From the cell containing the given text, extract its center point as (x, y) coordinate. 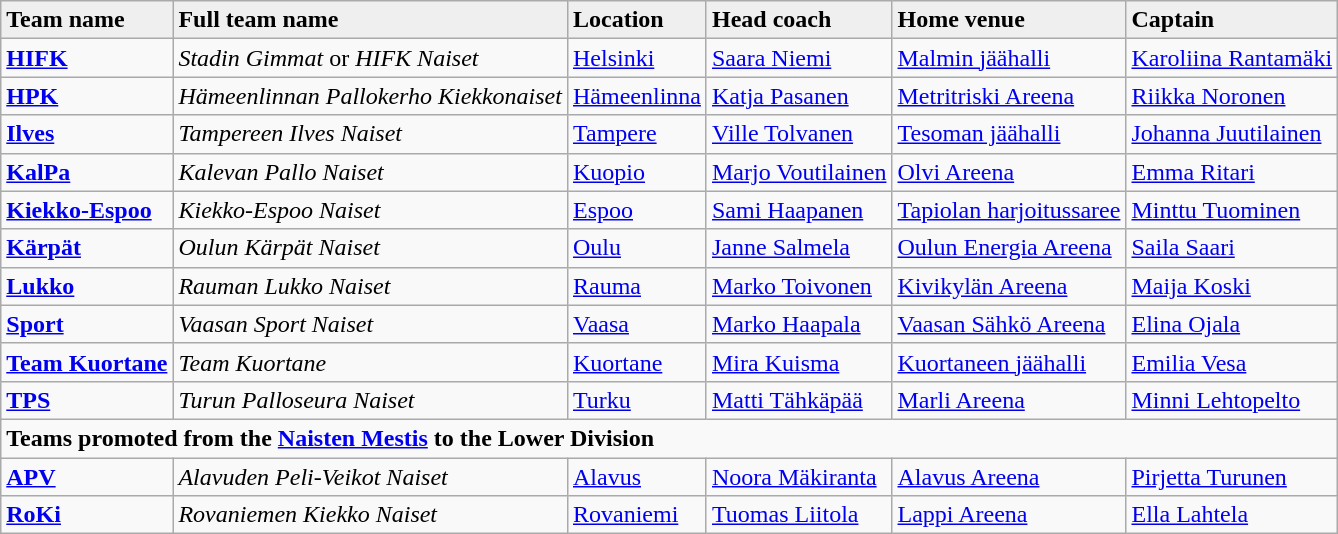
HIFK (87, 58)
Vaasan Sähkö Areena (1009, 324)
Mira Kuisma (799, 362)
Marli Areena (1009, 400)
Marjo Voutilainen (799, 172)
Johanna Juutilainen (1232, 134)
Alavuden Peli-Veikot Naiset (370, 477)
APV (87, 477)
Oulu (636, 248)
Marko Toivonen (799, 286)
Tesoman jäähalli (1009, 134)
Kalevan Pallo Naiset (370, 172)
Malmin jäähalli (1009, 58)
Stadin Gimmat or HIFK Naiset (370, 58)
Turku (636, 400)
Minni Lehtopelto (1232, 400)
RoKi (87, 515)
Pirjetta Turunen (1232, 477)
Ville Tolvanen (799, 134)
Saila Saari (1232, 248)
Tapiolan harjoitussaree (1009, 210)
Kärpät (87, 248)
Rovaniemi (636, 515)
Team name (87, 20)
Sport (87, 324)
Lappi Areena (1009, 515)
Minttu Tuominen (1232, 210)
Olvi Areena (1009, 172)
Ilves (87, 134)
Alavus Areena (1009, 477)
Oulun Energia Areena (1009, 248)
Vaasan Sport Naiset (370, 324)
Kiekko-Espoo Naiset (370, 210)
Karoliina Rantamäki (1232, 58)
Emma Ritari (1232, 172)
Saara Niemi (799, 58)
Tampere (636, 134)
Alavus (636, 477)
TPS (87, 400)
Hämeenlinna (636, 96)
KalPa (87, 172)
Rauma (636, 286)
Ella Lahtela (1232, 515)
Matti Tähkäpää (799, 400)
Emilia Vesa (1232, 362)
Full team name (370, 20)
Kivikylän Areena (1009, 286)
Teams promoted from the Naisten Mestis to the Lower Division (670, 438)
Hämeenlinnan Pallokerho Kiekkonaiset (370, 96)
Lukko (87, 286)
Kiekko-Espoo (87, 210)
Noora Mäkiranta (799, 477)
Katja Pasanen (799, 96)
Metritriski Areena (1009, 96)
Rovaniemen Kiekko Naiset (370, 515)
Turun Palloseura Naiset (370, 400)
Head coach (799, 20)
Janne Salmela (799, 248)
Tampereen Ilves Naiset (370, 134)
Kuortane (636, 362)
Location (636, 20)
Riikka Noronen (1232, 96)
Tuomas Liitola (799, 515)
Kuortaneen jäähalli (1009, 362)
Maija Koski (1232, 286)
Kuopio (636, 172)
Vaasa (636, 324)
HPK (87, 96)
Captain (1232, 20)
Elina Ojala (1232, 324)
Espoo (636, 210)
Helsinki (636, 58)
Oulun Kärpät Naiset (370, 248)
Home venue (1009, 20)
Rauman Lukko Naiset (370, 286)
Marko Haapala (799, 324)
Sami Haapanen (799, 210)
